Find where the given text appears and provide that cell's center as (X, Y) coordinate. 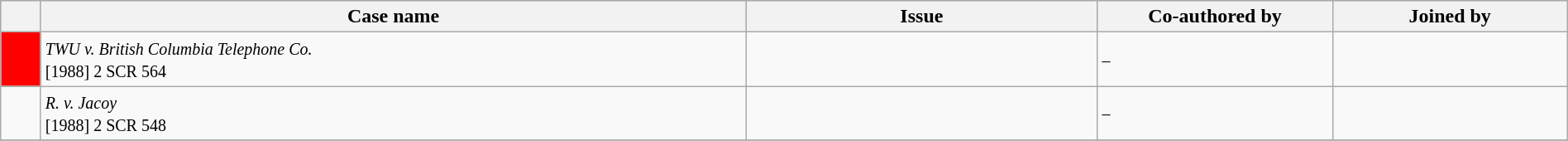
Joined by (1450, 17)
Case name (394, 17)
Co-authored by (1215, 17)
R. v. Jacoy [1988] 2 SCR 548 (394, 113)
Issue (921, 17)
TWU v. British Columbia Telephone Co. [1988] 2 SCR 564 (394, 60)
